Provide the (x, y) coordinate of the cell's center where the given text is located.  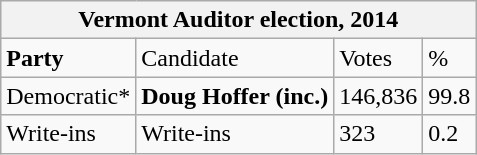
Vermont Auditor election, 2014 (238, 20)
0.2 (450, 134)
99.8 (450, 96)
146,836 (378, 96)
Doug Hoffer (inc.) (235, 96)
% (450, 58)
323 (378, 134)
Party (68, 58)
Votes (378, 58)
Democratic* (68, 96)
Candidate (235, 58)
